Determine the (X, Y) coordinate at the center of the cell enclosing the given text.  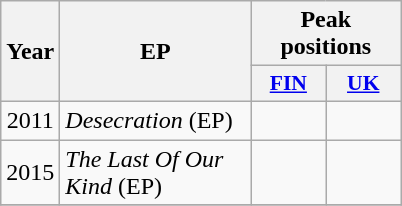
Desecration (EP) (156, 120)
The Last Of Our Kind (EP) (156, 172)
UK (364, 84)
2015 (30, 172)
Peak positions (326, 34)
EP (156, 52)
2011 (30, 120)
FIN (288, 84)
Year (30, 52)
